Identify which cell holds the provided text, then report its (x, y) central coordinate. 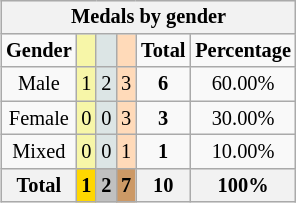
Medals by gender (148, 17)
Male (38, 84)
10 (163, 185)
60.00% (243, 84)
7 (126, 185)
30.00% (243, 118)
Percentage (243, 51)
6 (163, 84)
Female (38, 118)
Gender (38, 51)
10.00% (243, 152)
100% (243, 185)
Mixed (38, 152)
